Locate the cell with the specified text and output its [x, y] center coordinate. 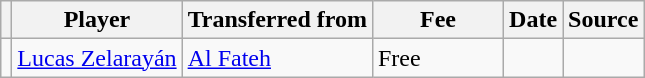
Al Fateh [277, 58]
Free [438, 58]
Lucas Zelarayán [97, 58]
Source [604, 20]
Date [534, 20]
Fee [438, 20]
Transferred from [277, 20]
Player [97, 20]
